Find where the given text appears and provide that cell's center as (X, Y) coordinate. 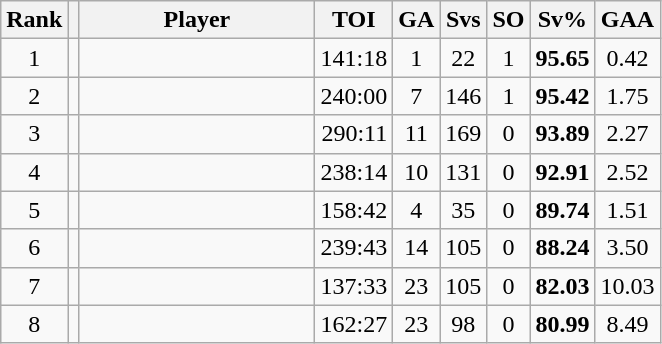
95.42 (562, 96)
137:33 (354, 286)
3 (34, 134)
11 (416, 134)
10 (416, 172)
98 (464, 324)
GA (416, 20)
TOI (354, 20)
80.99 (562, 324)
1.51 (628, 210)
Rank (34, 20)
35 (464, 210)
239:43 (354, 248)
8.49 (628, 324)
238:14 (354, 172)
131 (464, 172)
5 (34, 210)
Player (197, 20)
89.74 (562, 210)
141:18 (354, 58)
1.75 (628, 96)
82.03 (562, 286)
8 (34, 324)
Sv% (562, 20)
88.24 (562, 248)
169 (464, 134)
92.91 (562, 172)
3.50 (628, 248)
22 (464, 58)
158:42 (354, 210)
14 (416, 248)
0.42 (628, 58)
GAA (628, 20)
162:27 (354, 324)
10.03 (628, 286)
Svs (464, 20)
2 (34, 96)
240:00 (354, 96)
95.65 (562, 58)
2.27 (628, 134)
6 (34, 248)
93.89 (562, 134)
146 (464, 96)
290:11 (354, 134)
SO (508, 20)
2.52 (628, 172)
